Pinpoint the cell where the given text exists, returning its [x, y] midpoint coordinate. 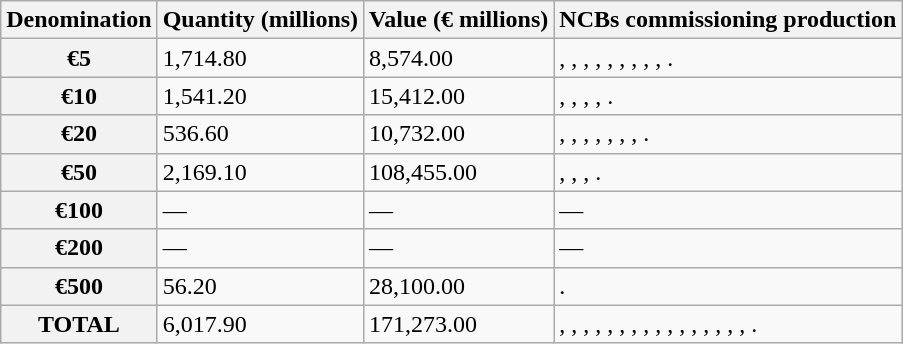
108,455.00 [459, 172]
Quantity (millions) [260, 20]
, , , , . [728, 96]
€500 [79, 286]
€20 [79, 134]
€200 [79, 248]
56.20 [260, 286]
€5 [79, 58]
TOTAL [79, 324]
€100 [79, 210]
. [728, 286]
€10 [79, 96]
171,273.00 [459, 324]
1,714.80 [260, 58]
NCBs commissioning production [728, 20]
6,017.90 [260, 324]
2,169.10 [260, 172]
€50 [79, 172]
15,412.00 [459, 96]
, , , . [728, 172]
, , , , , , , . [728, 134]
, , , , , , , , , , , , , , , , . [728, 324]
, , , , , , , , , . [728, 58]
536.60 [260, 134]
Denomination [79, 20]
8,574.00 [459, 58]
28,100.00 [459, 286]
10,732.00 [459, 134]
1,541.20 [260, 96]
Value (€ millions) [459, 20]
